Return (x, y) of the center of cell containing provided text 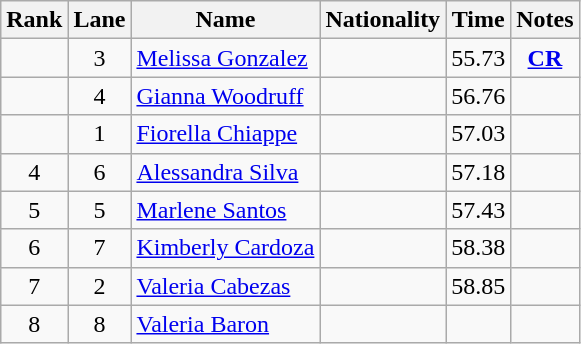
58.85 (478, 286)
Melissa Gonzalez (226, 58)
57.03 (478, 134)
Marlene Santos (226, 210)
Valeria Cabezas (226, 286)
Fiorella Chiappe (226, 134)
CR (545, 58)
Gianna Woodruff (226, 96)
58.38 (478, 248)
2 (100, 286)
55.73 (478, 58)
Time (478, 20)
Kimberly Cardoza (226, 248)
Alessandra Silva (226, 172)
Rank (34, 20)
57.43 (478, 210)
56.76 (478, 96)
Lane (100, 20)
1 (100, 134)
Valeria Baron (226, 324)
Nationality (383, 20)
3 (100, 58)
Notes (545, 20)
57.18 (478, 172)
Name (226, 20)
